Output the [x, y] coordinate of the center of the cell containing the given text.  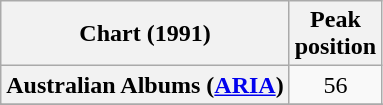
Peakposition [335, 34]
Australian Albums (ARIA) [145, 85]
56 [335, 85]
Chart (1991) [145, 34]
